Identify which cell holds the provided text, then report its (x, y) central coordinate. 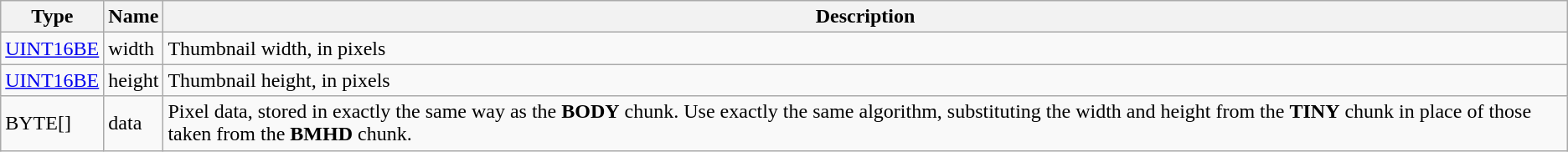
Description (865, 17)
Type (52, 17)
BYTE[] (52, 124)
Name (134, 17)
data (134, 124)
height (134, 80)
Thumbnail height, in pixels (865, 80)
Thumbnail width, in pixels (865, 48)
width (134, 48)
